Identify which cell holds the provided text, then report its [x, y] central coordinate. 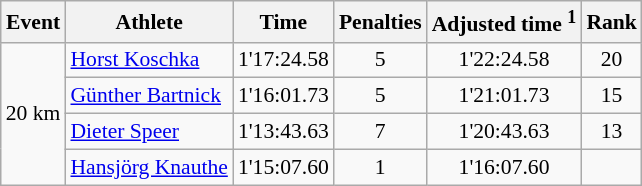
1'16:07.60 [504, 167]
Athlete [148, 22]
20 [612, 60]
Hansjörg Knauthe [148, 167]
1'21:01.73 [504, 96]
1'13:43.63 [284, 132]
1'20:43.63 [504, 132]
Dieter Speer [148, 132]
Rank [612, 22]
Time [284, 22]
Penalties [380, 22]
1'22:24.58 [504, 60]
1'15:07.60 [284, 167]
13 [612, 132]
7 [380, 132]
1'16:01.73 [284, 96]
Horst Koschka [148, 60]
15 [612, 96]
Günther Bartnick [148, 96]
Adjusted time 1 [504, 22]
1'17:24.58 [284, 60]
Event [34, 22]
20 km [34, 113]
1 [380, 167]
